Search for the cell housing the specified text and yield its [x, y] center coordinate. 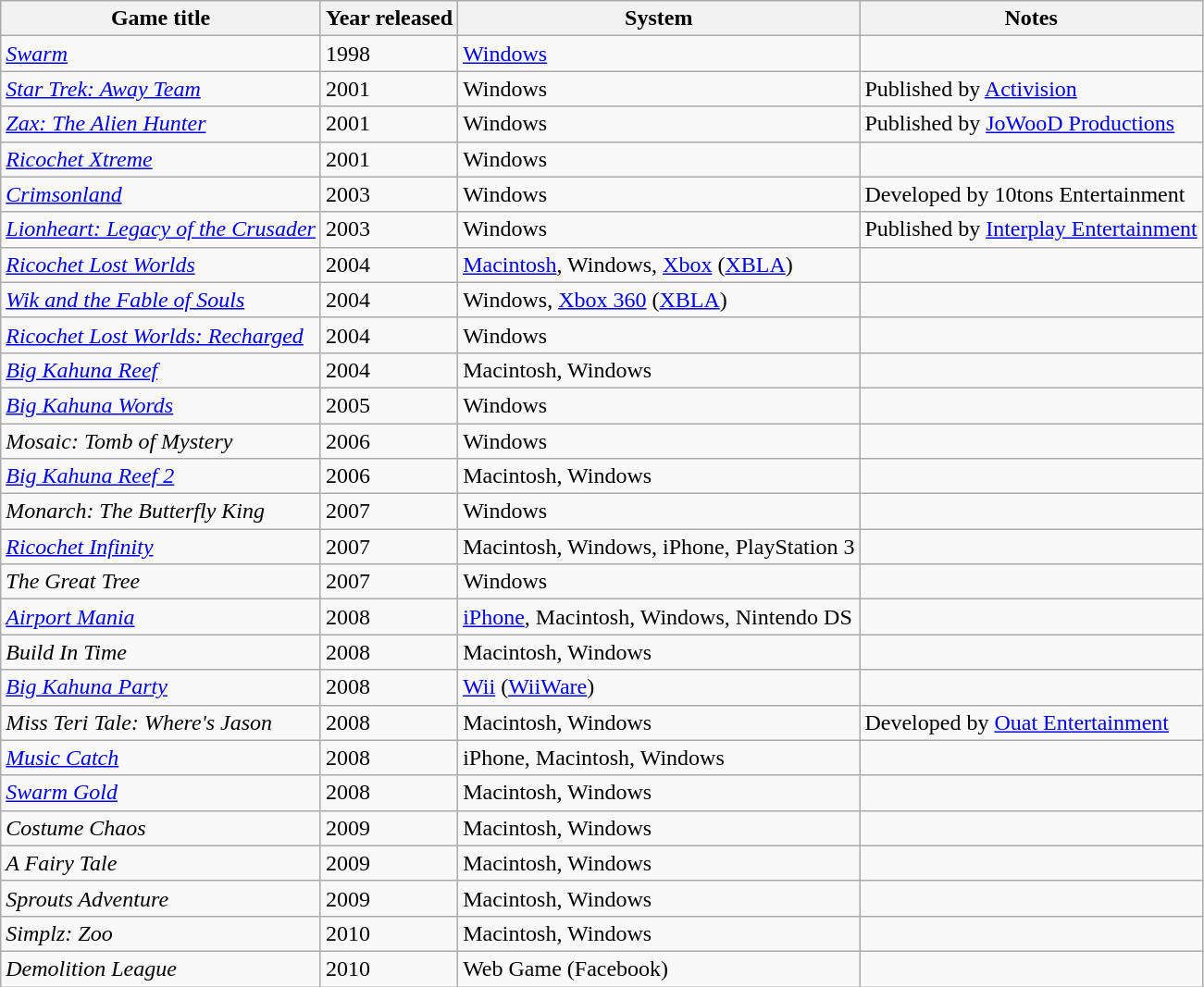
Big Kahuna Words [161, 405]
Demolition League [161, 968]
Crimsonland [161, 194]
Swarm Gold [161, 793]
Notes [1031, 19]
Airport Mania [161, 617]
Music Catch [161, 758]
Simplz: Zoo [161, 933]
Developed by Ouat Entertainment [1031, 722]
Mosaic: Tomb of Mystery [161, 441]
Zax: The Alien Hunter [161, 124]
Big Kahuna Party [161, 687]
Web Game (Facebook) [659, 968]
Big Kahuna Reef 2 [161, 476]
Published by Interplay Entertainment [1031, 229]
The Great Tree [161, 582]
Game title [161, 19]
Wik and the Fable of Souls [161, 300]
Windows, Xbox 360 (XBLA) [659, 300]
Ricochet Infinity [161, 547]
Sprouts Adventure [161, 898]
Macintosh, Windows, Xbox (XBLA) [659, 265]
Monarch: The Butterfly King [161, 512]
Published by Activision [1031, 89]
Big Kahuna Reef [161, 370]
Published by JoWooD Productions [1031, 124]
iPhone, Macintosh, Windows [659, 758]
Year released [389, 19]
Costume Chaos [161, 828]
Star Trek: Away Team [161, 89]
Lionheart: Legacy of the Crusader [161, 229]
Wii (WiiWare) [659, 687]
Developed by 10tons Entertainment [1031, 194]
System [659, 19]
Swarm [161, 54]
Ricochet Lost Worlds: Recharged [161, 335]
Build In Time [161, 652]
Ricochet Xtreme [161, 159]
iPhone, Macintosh, Windows, Nintendo DS [659, 617]
Miss Teri Tale: Where's Jason [161, 722]
A Fairy Tale [161, 863]
1998 [389, 54]
Ricochet Lost Worlds [161, 265]
Macintosh, Windows, iPhone, PlayStation 3 [659, 547]
2005 [389, 405]
